Determine the [X, Y] coordinate at the center of the cell enclosing the given text.  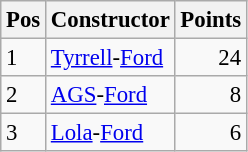
Pos [24, 20]
3 [24, 133]
8 [210, 95]
6 [210, 133]
2 [24, 95]
Tyrrell-Ford [111, 58]
Lola-Ford [111, 133]
24 [210, 58]
Constructor [111, 20]
Points [210, 20]
1 [24, 58]
AGS-Ford [111, 95]
